Output the (X, Y) coordinate of the center of the cell containing the given text.  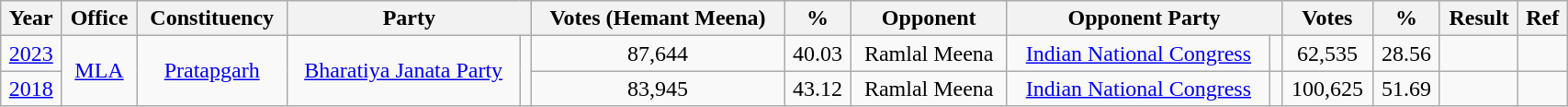
Pratapgarh (211, 71)
MLA (99, 71)
Constituency (211, 18)
87,644 (658, 53)
Opponent (929, 18)
Bharatiya Janata Party (403, 71)
Votes (1327, 18)
43.12 (818, 89)
Ref (1543, 18)
2023 (31, 53)
Year (31, 18)
40.03 (818, 53)
Votes (Hemant Meena) (658, 18)
Party (409, 18)
62,535 (1327, 53)
28.56 (1407, 53)
83,945 (658, 89)
Office (99, 18)
Opponent Party (1145, 18)
Result (1479, 18)
51.69 (1407, 89)
2018 (31, 89)
100,625 (1327, 89)
